Pinpoint the cell where the given text exists, returning its [X, Y] midpoint coordinate. 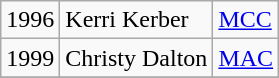
Christy Dalton [136, 58]
Kerri Kerber [136, 20]
1999 [30, 58]
MAC [246, 58]
MCC [246, 20]
1996 [30, 20]
